Search for the cell housing the specified text and yield its (X, Y) center coordinate. 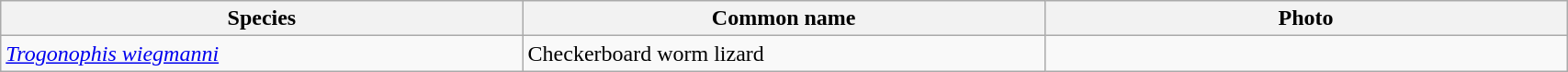
Species (262, 18)
Checkerboard worm lizard (784, 54)
Trogonophis wiegmanni (262, 54)
Photo (1305, 18)
Common name (784, 18)
